Capture the cell that displays the provided text and extract its [x, y] central coordinate. 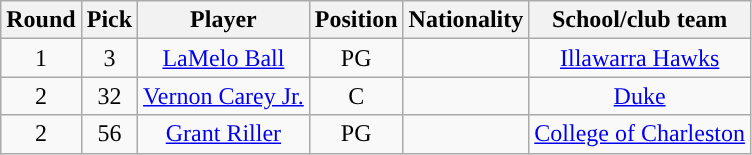
Player [224, 20]
Nationality [466, 20]
56 [109, 134]
Duke [640, 96]
Grant Riller [224, 134]
Pick [109, 20]
College of Charleston [640, 134]
Vernon Carey Jr. [224, 96]
C [356, 96]
School/club team [640, 20]
Round [41, 20]
Illawarra Hawks [640, 58]
Position [356, 20]
32 [109, 96]
1 [41, 58]
3 [109, 58]
LaMelo Ball [224, 58]
